Determine the (x, y) coordinate at the center of the cell enclosing the given text.  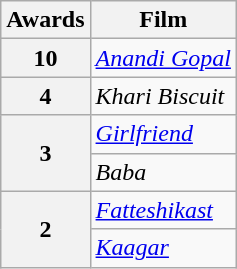
Baba (163, 172)
Film (163, 20)
Awards (46, 20)
Khari Biscuit (163, 96)
Girlfriend (163, 134)
10 (46, 58)
Fatteshikast (163, 210)
Anandi Gopal (163, 58)
Kaagar (163, 248)
3 (46, 153)
4 (46, 96)
2 (46, 229)
